Capture the cell that displays the provided text and extract its [x, y] central coordinate. 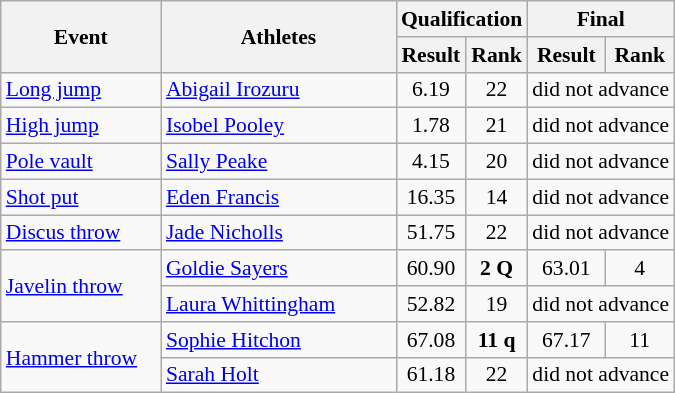
4 [640, 269]
Sally Peake [278, 162]
63.01 [566, 269]
1.78 [431, 126]
20 [496, 162]
52.82 [431, 304]
51.75 [431, 233]
Qualification [462, 19]
Athletes [278, 36]
61.18 [431, 375]
11 q [496, 340]
Shot put [81, 197]
19 [496, 304]
Eden Francis [278, 197]
4.15 [431, 162]
Event [81, 36]
Javelin throw [81, 286]
Long jump [81, 90]
Laura Whittingham [278, 304]
67.08 [431, 340]
Pole vault [81, 162]
Hammer throw [81, 358]
Abigail Irozuru [278, 90]
Jade Nicholls [278, 233]
Goldie Sayers [278, 269]
11 [640, 340]
60.90 [431, 269]
2 Q [496, 269]
6.19 [431, 90]
16.35 [431, 197]
67.17 [566, 340]
High jump [81, 126]
Sarah Holt [278, 375]
Isobel Pooley [278, 126]
Discus throw [81, 233]
14 [496, 197]
Final [600, 19]
21 [496, 126]
Sophie Hitchon [278, 340]
